Return [X, Y] of the center of cell containing provided text 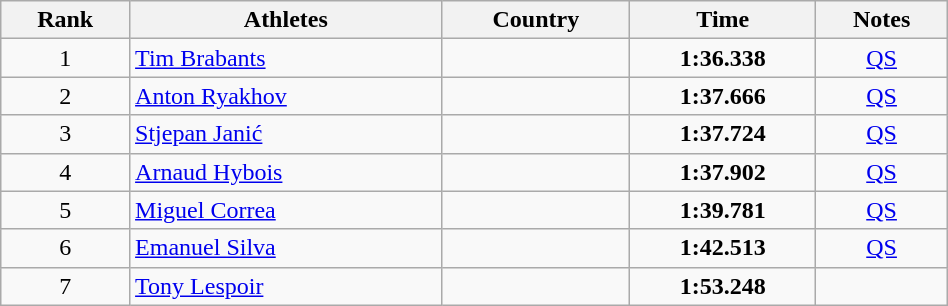
1:53.248 [723, 286]
Stjepan Janić [286, 134]
1:42.513 [723, 248]
4 [66, 172]
6 [66, 248]
7 [66, 286]
Tony Lespoir [286, 286]
Emanuel Silva [286, 248]
Tim Brabants [286, 58]
1:39.781 [723, 210]
1:37.666 [723, 96]
Rank [66, 20]
3 [66, 134]
Time [723, 20]
1:36.338 [723, 58]
Country [536, 20]
Arnaud Hybois [286, 172]
Anton Ryakhov [286, 96]
1:37.724 [723, 134]
1:37.902 [723, 172]
5 [66, 210]
Athletes [286, 20]
1 [66, 58]
2 [66, 96]
Notes [882, 20]
Miguel Correa [286, 210]
